Detect which cell encompasses the target text, then output its (x, y) center coordinate. 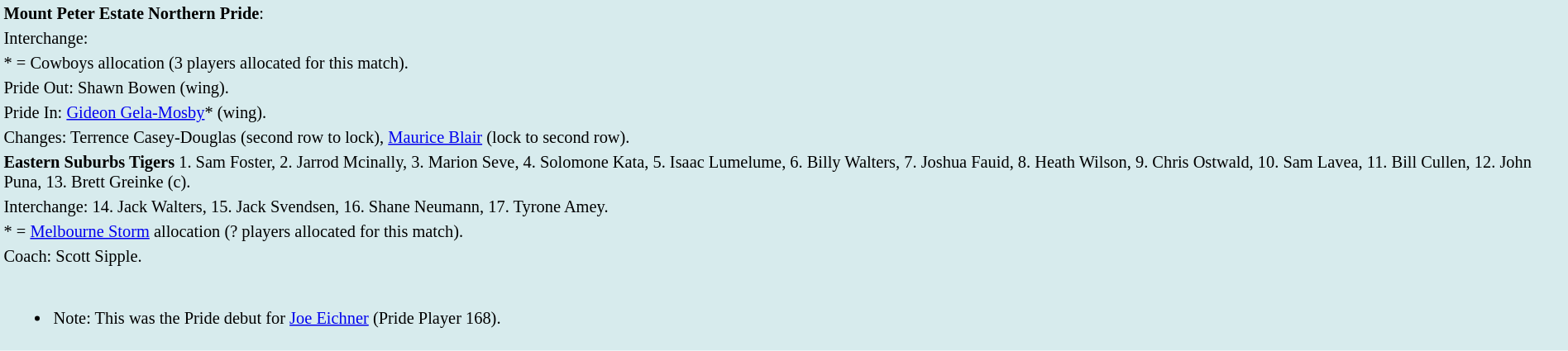
Pride In: Gideon Gela-Mosby* (wing). (784, 112)
* = Melbourne Storm allocation (? players allocated for this match). (784, 231)
Interchange: 14. Jack Walters, 15. Jack Svendsen, 16. Shane Neumann, 17. Tyrone Amey. (784, 206)
Mount Peter Estate Northern Pride: (784, 13)
Coach: Scott Sipple. (784, 256)
Pride Out: Shawn Bowen (wing). (784, 88)
* = Cowboys allocation (3 players allocated for this match). (784, 63)
Changes: Terrence Casey-Douglas (second row to lock), Maurice Blair (lock to second row). (784, 137)
Note: This was the Pride debut for Joe Eichner (Pride Player 168). (784, 308)
Interchange: (784, 38)
